Pinpoint the cell where the given text exists, returning its [x, y] midpoint coordinate. 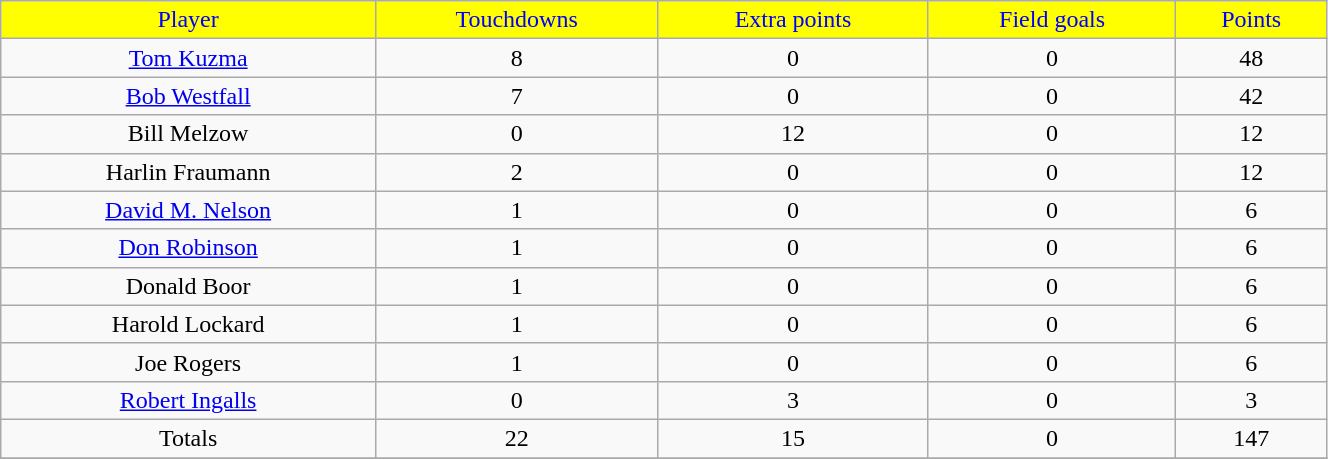
2 [516, 172]
42 [1251, 96]
Extra points [793, 20]
7 [516, 96]
8 [516, 58]
Harlin Fraumann [188, 172]
147 [1251, 438]
Tom Kuzma [188, 58]
Donald Boor [188, 286]
22 [516, 438]
Bill Melzow [188, 134]
Joe Rogers [188, 362]
Robert Ingalls [188, 400]
15 [793, 438]
Harold Lockard [188, 324]
Player [188, 20]
Totals [188, 438]
Points [1251, 20]
Don Robinson [188, 248]
Touchdowns [516, 20]
David M. Nelson [188, 210]
48 [1251, 58]
Bob Westfall [188, 96]
Field goals [1052, 20]
